Capture the cell that displays the provided text and extract its [x, y] central coordinate. 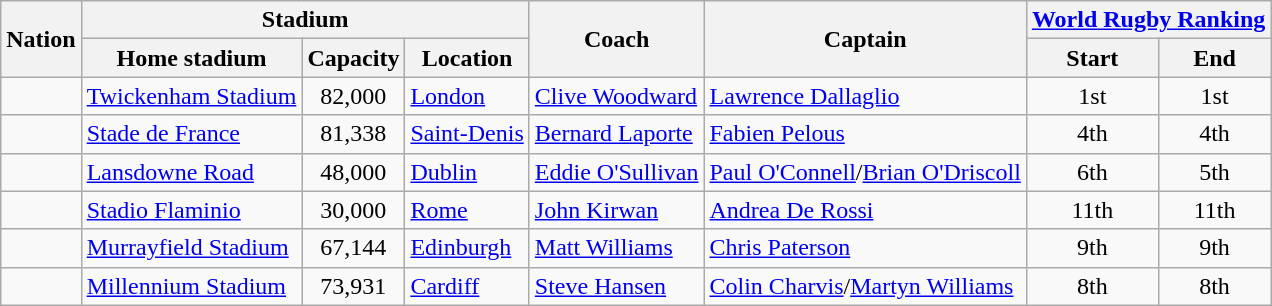
82,000 [354, 96]
6th [1092, 172]
Fabien Pelous [865, 134]
Captain [865, 39]
World Rugby Ranking [1148, 20]
Capacity [354, 58]
Start [1092, 58]
Coach [616, 39]
67,144 [354, 248]
Bernard Laporte [616, 134]
Andrea De Rossi [865, 210]
Saint-Denis [467, 134]
Steve Hansen [616, 286]
Murrayfield Stadium [192, 248]
81,338 [354, 134]
Rome [467, 210]
Twickenham Stadium [192, 96]
London [467, 96]
5th [1214, 172]
Matt Williams [616, 248]
Stade de France [192, 134]
Stadio Flaminio [192, 210]
Colin Charvis/Martyn Williams [865, 286]
Stadium [305, 20]
Lawrence Dallaglio [865, 96]
Lansdowne Road [192, 172]
End [1214, 58]
Nation [41, 39]
Home stadium [192, 58]
Dublin [467, 172]
Cardiff [467, 286]
Eddie O'Sullivan [616, 172]
Location [467, 58]
John Kirwan [616, 210]
Millennium Stadium [192, 286]
Chris Paterson [865, 248]
30,000 [354, 210]
Edinburgh [467, 248]
48,000 [354, 172]
Clive Woodward [616, 96]
73,931 [354, 286]
Paul O'Connell/Brian O'Driscoll [865, 172]
